Return the [X, Y] coordinate for the center point of the cell that contains the specified text.  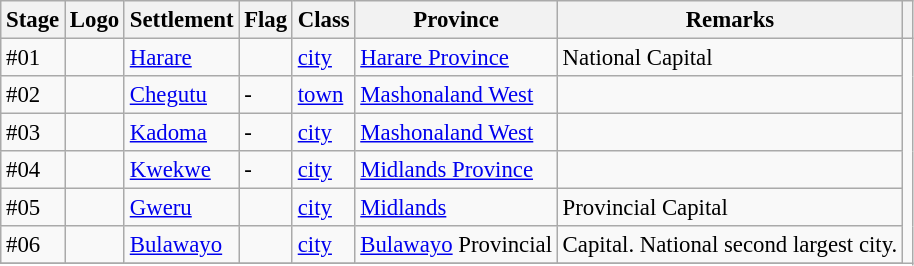
Harare [181, 58]
Settlement [181, 20]
#03 [33, 133]
Class [324, 20]
Flag [266, 20]
Stage [33, 20]
#04 [33, 170]
Bulawayo Provincial [456, 245]
Logo [94, 20]
Midlands [456, 208]
Remarks [730, 20]
National Capital [730, 58]
Provincial Capital [730, 208]
#01 [33, 58]
Province [456, 20]
Kadoma [181, 133]
town [324, 95]
Bulawayo [181, 245]
Harare Province [456, 58]
#06 [33, 245]
#05 [33, 208]
Chegutu [181, 95]
Capital. National second largest city. [730, 245]
Midlands Province [456, 170]
#02 [33, 95]
Kwekwe [181, 170]
Gweru [181, 208]
